Scan for the cell matching the given text and deliver its [x, y] coordinate at center. 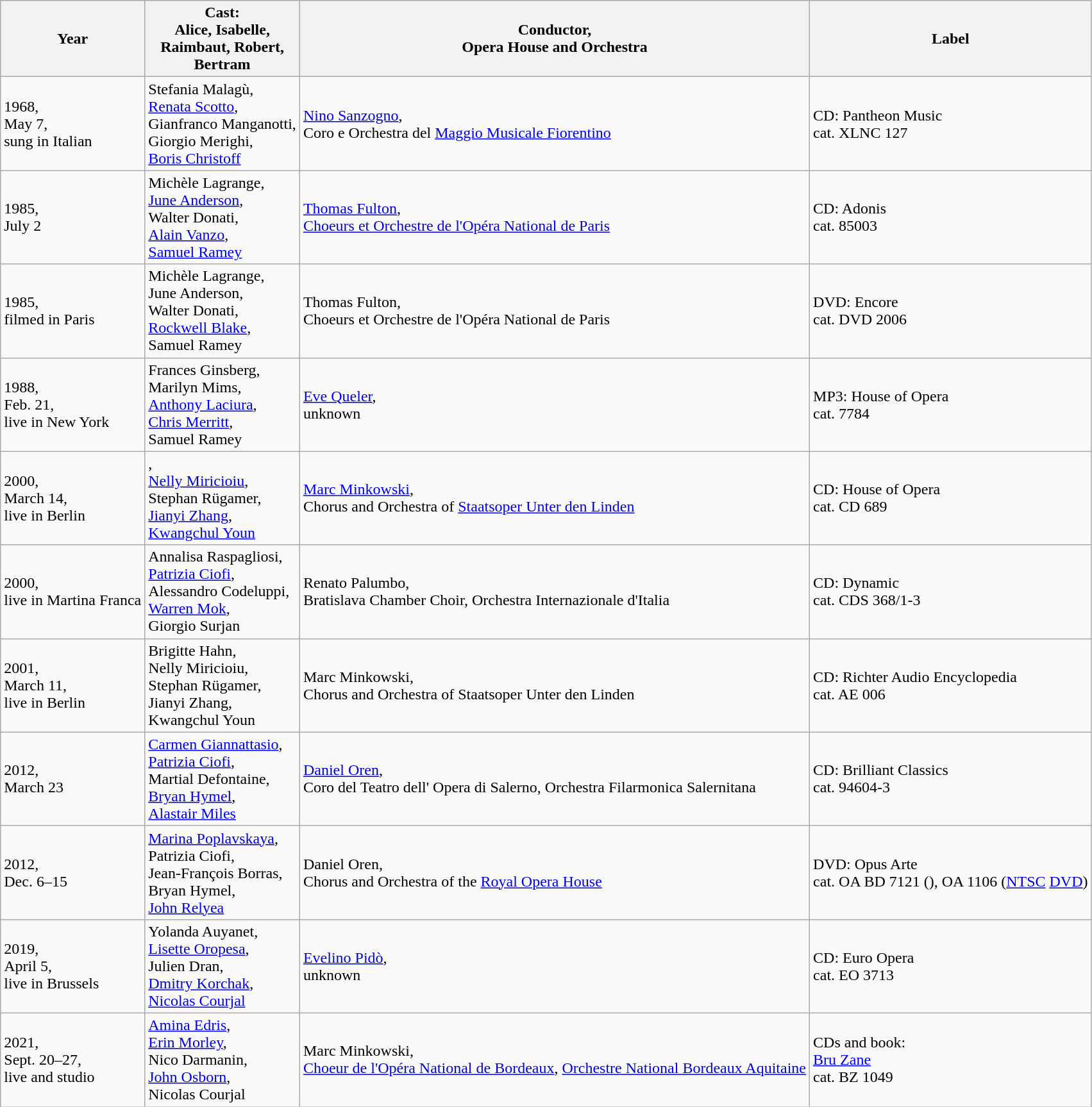
1985,July 2 [73, 217]
Cast:Alice, Isabelle,Raimbaut, Robert,Bertram [223, 38]
DVD: Opus Artecat. OA BD 7121 (), OA 1106 (NTSC DVD) [951, 872]
CD: Euro Operacat. EO 3713 [951, 966]
2021,Sept. 20–27,live and studio [73, 1060]
Yolanda Auyanet,Lisette Oropesa,Julien Dran,Dmitry Korchak,Nicolas Courjal [223, 966]
Eve Queler,unknown [554, 404]
2001,March 11,live in Berlin [73, 685]
1968,May 7,sung in Italian [73, 124]
CD: Dynamiccat. CDS 368/1-3 [951, 592]
Annalisa Raspagliosi,Patrizia Ciofi,Alessandro Codeluppi,Warren Mok,Giorgio Surjan [223, 592]
Label [951, 38]
Brigitte Hahn,Nelly Miricioiu,Stephan Rügamer,Jianyi Zhang,Kwangchul Youn [223, 685]
2012,March 23 [73, 779]
Michèle Lagrange,June Anderson,Walter Donati,Rockwell Blake,Samuel Ramey [223, 311]
Marina Poplavskaya,Patrizia Ciofi,Jean-François Borras,Bryan Hymel,John Relyea [223, 872]
Stefania Malagù,Renata Scotto,Gianfranco Manganotti,Giorgio Merighi,Boris Christoff [223, 124]
Michèle Lagrange,June Anderson,Walter Donati,Alain Vanzo,Samuel Ramey [223, 217]
CD: Pantheon Musiccat. XLNC 127 [951, 124]
2000,March 14,live in Berlin [73, 498]
CDs and book:Bru Zanecat. BZ 1049 [951, 1060]
CD: Adoniscat. 85003 [951, 217]
2000,live in Martina Franca [73, 592]
Daniel Oren,Coro del Teatro dell' Opera di Salerno, Orchestra Filarmonica Salernitana [554, 779]
2019,April 5,live in Brussels [73, 966]
Evelino Pidò,unknown [554, 966]
CD: House of Operacat. CD 689 [951, 498]
Daniel Oren,Chorus and Orchestra of the Royal Opera House [554, 872]
,Nelly Miricioiu,Stephan Rügamer,Jianyi Zhang,Kwangchul Youn [223, 498]
Renato Palumbo,Bratislava Chamber Choir, Orchestra Internazionale d'Italia [554, 592]
Frances Ginsberg,Marilyn Mims,Anthony Laciura,Chris Merritt,Samuel Ramey [223, 404]
2012,Dec. 6–15 [73, 872]
CD: Brilliant Classicscat. 94604-3 [951, 779]
Amina Edris,Erin Morley,Nico Darmanin,John Osborn,Nicolas Courjal [223, 1060]
Marc Minkowski,Choeur de l'Opéra National de Bordeaux, Orchestre National Bordeaux Aquitaine [554, 1060]
MP3: House of Operacat. 7784 [951, 404]
DVD: Encorecat. DVD 2006 [951, 311]
Carmen Giannattasio,Patrizia Ciofi,Martial Defontaine,Bryan Hymel,Alastair Miles [223, 779]
1985,filmed in Paris [73, 311]
CD: Richter Audio Encyclopediacat. AE 006 [951, 685]
1988,Feb. 21,live in New York [73, 404]
Conductor,Opera House and Orchestra [554, 38]
Year [73, 38]
Nino Sanzogno,Coro e Orchestra del Maggio Musicale Fiorentino [554, 124]
